Search for the cell housing the specified text and yield its (X, Y) center coordinate. 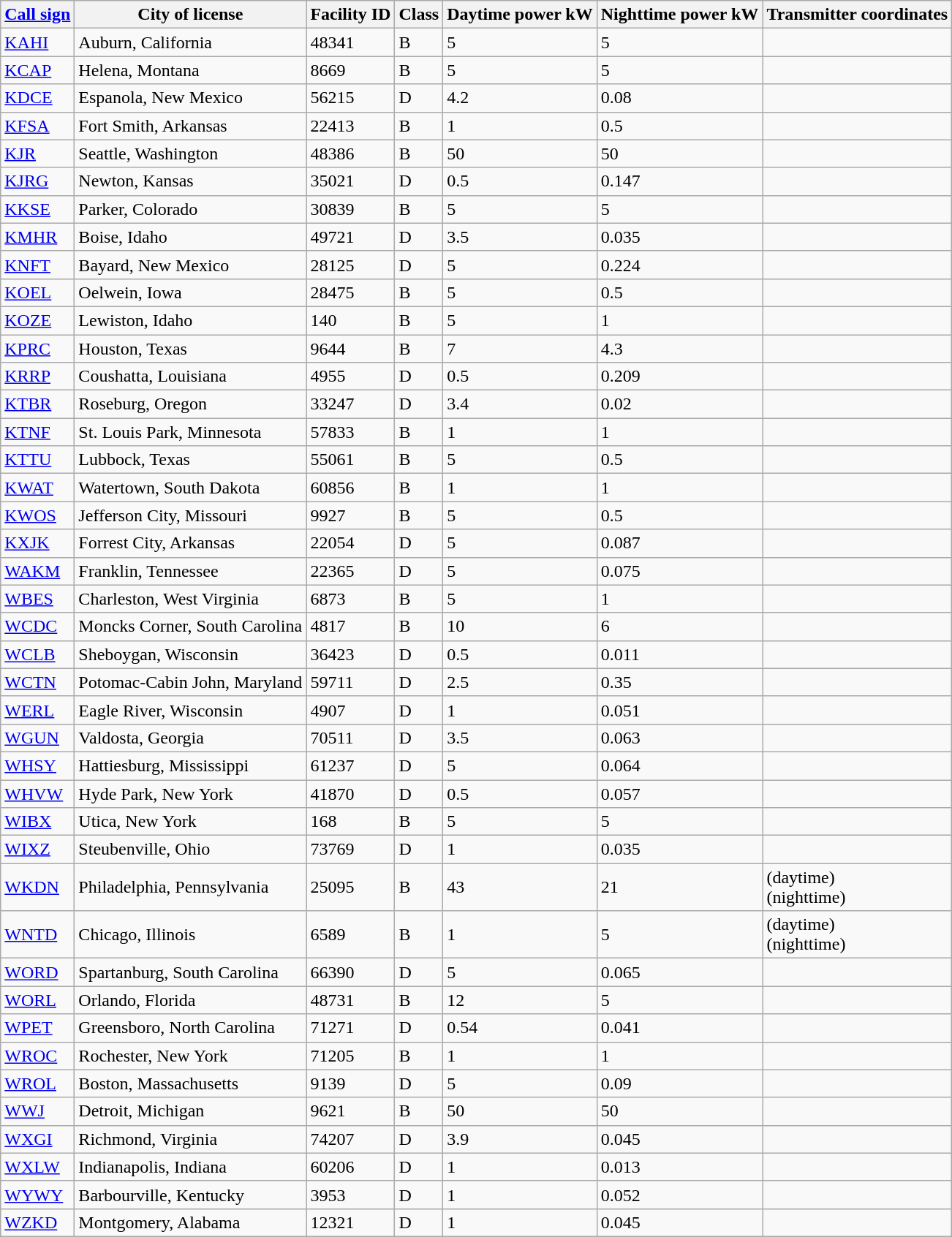
Espanola, New Mexico (190, 98)
0.02 (680, 404)
KXJK (38, 543)
Jefferson City, Missouri (190, 515)
Oelwein, Iowa (190, 292)
35021 (351, 181)
KWOS (38, 515)
70511 (351, 738)
Moncks Corner, South Carolina (190, 627)
41870 (351, 793)
6589 (351, 934)
Valdosta, Georgia (190, 738)
0.051 (680, 710)
WNTD (38, 934)
55061 (351, 460)
Utica, New York (190, 822)
Daytime power kW (521, 15)
66390 (351, 972)
22413 (351, 126)
49721 (351, 237)
0.54 (521, 1028)
WIXZ (38, 850)
0.057 (680, 793)
48386 (351, 154)
Sheboygan, Wisconsin (190, 654)
Indianapolis, Indiana (190, 1167)
WCLB (38, 654)
KOEL (38, 292)
0.052 (680, 1195)
WCTN (38, 682)
WHSY (38, 765)
8669 (351, 70)
10 (521, 627)
Chicago, Illinois (190, 934)
48341 (351, 42)
4907 (351, 710)
Parker, Colorado (190, 209)
73769 (351, 850)
Potomac-Cabin John, Maryland (190, 682)
59711 (351, 682)
12321 (351, 1222)
Houston, Texas (190, 349)
KTTU (38, 460)
KTNF (38, 432)
WZKD (38, 1222)
0.013 (680, 1167)
KPRC (38, 349)
Rochester, New York (190, 1056)
Roseburg, Oregon (190, 404)
WROC (38, 1056)
3.9 (521, 1139)
2.5 (521, 682)
KJRG (38, 181)
6873 (351, 599)
KDCE (38, 98)
KMHR (38, 237)
KJR (38, 154)
21 (680, 888)
KAHI (38, 42)
Steubenville, Ohio (190, 850)
0.065 (680, 972)
9139 (351, 1083)
33247 (351, 404)
168 (351, 822)
4.2 (521, 98)
4817 (351, 627)
KNFT (38, 265)
Boise, Idaho (190, 237)
9927 (351, 515)
WORD (38, 972)
Montgomery, Alabama (190, 1222)
WAKM (38, 571)
61237 (351, 765)
Hattiesburg, Mississippi (190, 765)
KTBR (38, 404)
WPET (38, 1028)
WHVW (38, 793)
Auburn, California (190, 42)
9621 (351, 1111)
Eagle River, Wisconsin (190, 710)
WBES (38, 599)
WYWY (38, 1195)
0.087 (680, 543)
St. Louis Park, Minnesota (190, 432)
25095 (351, 888)
3953 (351, 1195)
KKSE (38, 209)
71205 (351, 1056)
Nighttime power kW (680, 15)
WROL (38, 1083)
57833 (351, 432)
KWAT (38, 488)
Franklin, Tennessee (190, 571)
City of license (190, 15)
Detroit, Michigan (190, 1111)
Hyde Park, New York (190, 793)
Bayard, New Mexico (190, 265)
Lubbock, Texas (190, 460)
KFSA (38, 126)
0.075 (680, 571)
WERL (38, 710)
71271 (351, 1028)
WIBX (38, 822)
7 (521, 349)
140 (351, 320)
Lewiston, Idaho (190, 320)
Facility ID (351, 15)
Helena, Montana (190, 70)
0.209 (680, 377)
WKDN (38, 888)
WORL (38, 1000)
WCDC (38, 627)
0.35 (680, 682)
Watertown, South Dakota (190, 488)
43 (521, 888)
KOZE (38, 320)
0.063 (680, 738)
0.09 (680, 1083)
WWJ (38, 1111)
Richmond, Virginia (190, 1139)
0.224 (680, 265)
0.041 (680, 1028)
56215 (351, 98)
Call sign (38, 15)
30839 (351, 209)
Fort Smith, Arkansas (190, 126)
KCAP (38, 70)
Philadelphia, Pennsylvania (190, 888)
0.011 (680, 654)
Class (419, 15)
WXLW (38, 1167)
28125 (351, 265)
6 (680, 627)
Seattle, Washington (190, 154)
Forrest City, Arkansas (190, 543)
0.064 (680, 765)
WGUN (38, 738)
Charleston, West Virginia (190, 599)
WXGI (38, 1139)
Coushatta, Louisiana (190, 377)
KRRP (38, 377)
Barbourville, Kentucky (190, 1195)
Spartanburg, South Carolina (190, 972)
22365 (351, 571)
Greensboro, North Carolina (190, 1028)
Transmitter coordinates (857, 15)
0.08 (680, 98)
4955 (351, 377)
28475 (351, 292)
60206 (351, 1167)
Boston, Massachusetts (190, 1083)
74207 (351, 1139)
36423 (351, 654)
Orlando, Florida (190, 1000)
22054 (351, 543)
48731 (351, 1000)
12 (521, 1000)
9644 (351, 349)
4.3 (680, 349)
60856 (351, 488)
Newton, Kansas (190, 181)
3.4 (521, 404)
0.147 (680, 181)
